Find where the given text appears and provide that cell's center as [X, Y] coordinate. 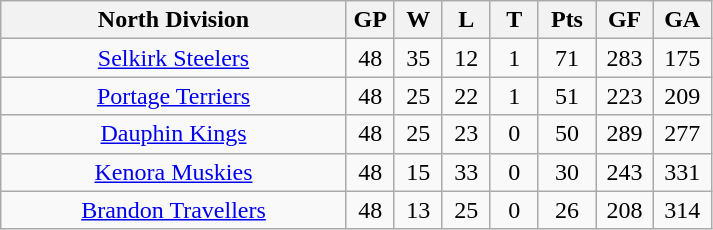
26 [567, 210]
208 [625, 210]
12 [466, 58]
30 [567, 172]
Brandon Travellers [174, 210]
GA [682, 20]
331 [682, 172]
Dauphin Kings [174, 134]
51 [567, 96]
289 [625, 134]
13 [418, 210]
L [466, 20]
Selkirk Steelers [174, 58]
209 [682, 96]
North Division [174, 20]
GP [370, 20]
71 [567, 58]
33 [466, 172]
314 [682, 210]
175 [682, 58]
243 [625, 172]
22 [466, 96]
Pts [567, 20]
Portage Terriers [174, 96]
T [514, 20]
W [418, 20]
23 [466, 134]
GF [625, 20]
15 [418, 172]
223 [625, 96]
35 [418, 58]
Kenora Muskies [174, 172]
283 [625, 58]
50 [567, 134]
277 [682, 134]
